From the cell containing the given text, extract its center point as [x, y] coordinate. 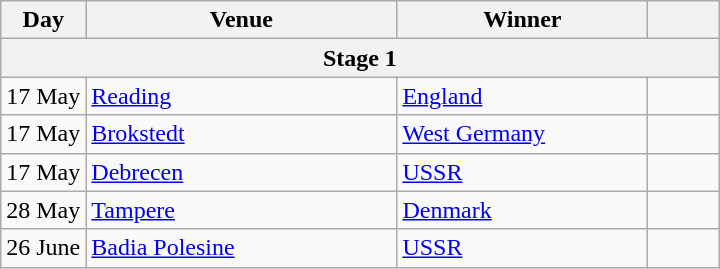
Badia Polesine [242, 248]
Tampere [242, 210]
Brokstedt [242, 134]
Debrecen [242, 172]
28 May [44, 210]
Venue [242, 20]
England [522, 96]
West Germany [522, 134]
Reading [242, 96]
Day [44, 20]
Denmark [522, 210]
Stage 1 [360, 58]
26 June [44, 248]
Winner [522, 20]
